Find where the given text appears and provide that cell's center as (x, y) coordinate. 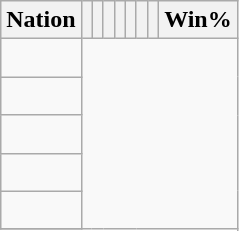
Nation (41, 20)
Win% (198, 20)
